Search for the cell housing the specified text and yield its (X, Y) center coordinate. 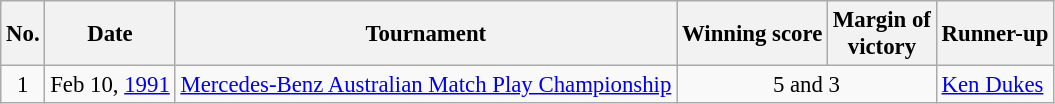
No. (23, 34)
1 (23, 85)
Ken Dukes (994, 85)
Runner-up (994, 34)
Date (110, 34)
Winning score (752, 34)
Mercedes-Benz Australian Match Play Championship (426, 85)
5 and 3 (807, 85)
Feb 10, 1991 (110, 85)
Margin ofvictory (882, 34)
Tournament (426, 34)
